Pinpoint the cell where the given text exists, returning its (X, Y) midpoint coordinate. 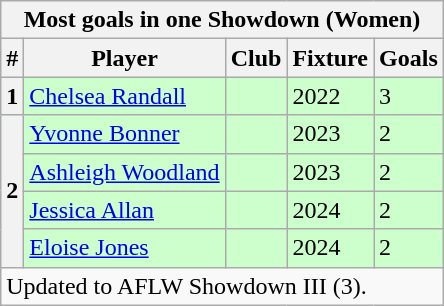
# (12, 58)
Ashleigh Woodland (124, 172)
3 (409, 96)
Chelsea Randall (124, 96)
Most goals in one Showdown (Women) (222, 20)
Club (256, 58)
Player (124, 58)
1 (12, 96)
Goals (409, 58)
Eloise Jones (124, 248)
Yvonne Bonner (124, 134)
Updated to AFLW Showdown III (3). (222, 286)
2022 (330, 96)
Fixture (330, 58)
Jessica Allan (124, 210)
